For the text-containing cell, return its midpoint in (x, y) coordinate format. 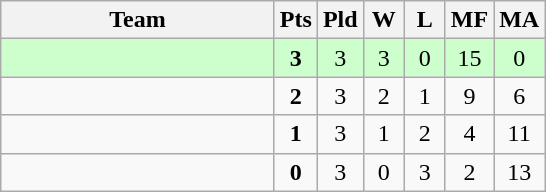
L (424, 20)
6 (520, 96)
W (384, 20)
Pld (340, 20)
Pts (296, 20)
4 (469, 134)
9 (469, 96)
Team (138, 20)
15 (469, 58)
11 (520, 134)
MF (469, 20)
13 (520, 172)
MA (520, 20)
